Capture the cell that displays the provided text and extract its [X, Y] central coordinate. 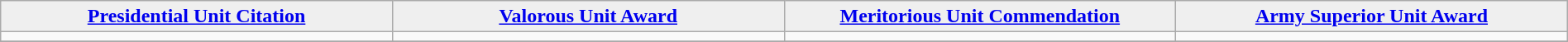
Meritorious Unit Commendation [980, 16]
Presidential Unit Citation [197, 16]
Valorous Unit Award [588, 16]
Army Superior Unit Award [1372, 16]
